Return the [x, y] coordinate for the center point of the cell that contains the specified text.  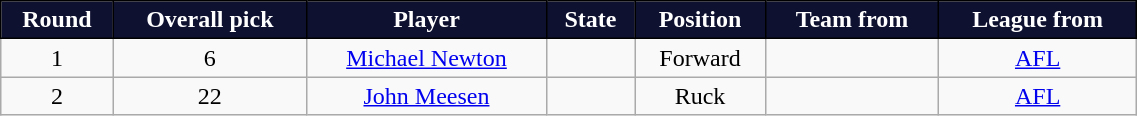
Round [57, 20]
Forward [700, 58]
Overall pick [210, 20]
Michael Newton [427, 58]
Player [427, 20]
2 [57, 96]
22 [210, 96]
1 [57, 58]
Team from [852, 20]
League from [1037, 20]
Position [700, 20]
John Meesen [427, 96]
Ruck [700, 96]
State [590, 20]
6 [210, 58]
